Return (X, Y) of the center of cell containing provided text 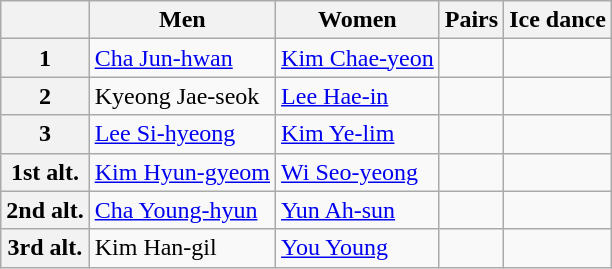
3rd alt. (45, 248)
Pairs (471, 20)
Cha Young-hyun (182, 210)
Kyeong Jae-seok (182, 96)
3 (45, 134)
Kim Ye-lim (358, 134)
Cha Jun-hwan (182, 58)
Yun Ah-sun (358, 210)
Men (182, 20)
2 (45, 96)
Women (358, 20)
Ice dance (558, 20)
Kim Hyun-gyeom (182, 172)
Kim Chae-yeon (358, 58)
1 (45, 58)
Kim Han-gil (182, 248)
2nd alt. (45, 210)
Wi Seo-yeong (358, 172)
Lee Si-hyeong (182, 134)
Lee Hae-in (358, 96)
You Young (358, 248)
1st alt. (45, 172)
